Return the [x, y] coordinate for the center point of the cell that contains the specified text.  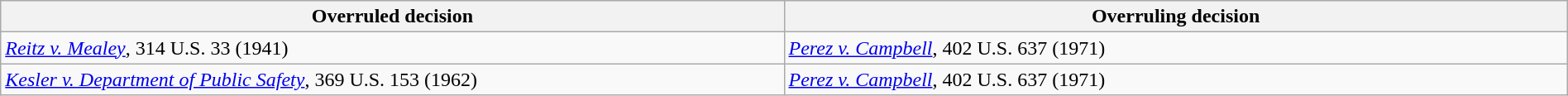
Reitz v. Mealey, 314 U.S. 33 (1941) [392, 48]
Overruled decision [392, 17]
Kesler v. Department of Public Safety, 369 U.S. 153 (1962) [392, 79]
Overruling decision [1176, 17]
